Extract the [x, y] coordinate from the center of the cell holding the provided text.  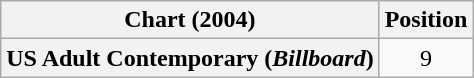
US Adult Contemporary (Billboard) [190, 58]
9 [426, 58]
Position [426, 20]
Chart (2004) [190, 20]
